Pinpoint the cell where the given text exists, returning its [X, Y] midpoint coordinate. 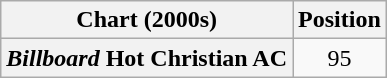
Position [340, 20]
Chart (2000s) [147, 20]
Billboard Hot Christian AC [147, 58]
95 [340, 58]
